Find where the given text appears and provide that cell's center as [x, y] coordinate. 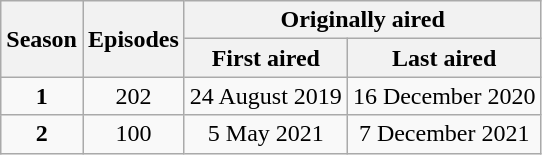
First aired [266, 58]
100 [133, 134]
16 December 2020 [444, 96]
5 May 2021 [266, 134]
Season [42, 39]
2 [42, 134]
7 December 2021 [444, 134]
Last aired [444, 58]
1 [42, 96]
202 [133, 96]
Originally aired [362, 20]
24 August 2019 [266, 96]
Episodes [133, 39]
